From the cell containing the given text, extract its center point as (X, Y) coordinate. 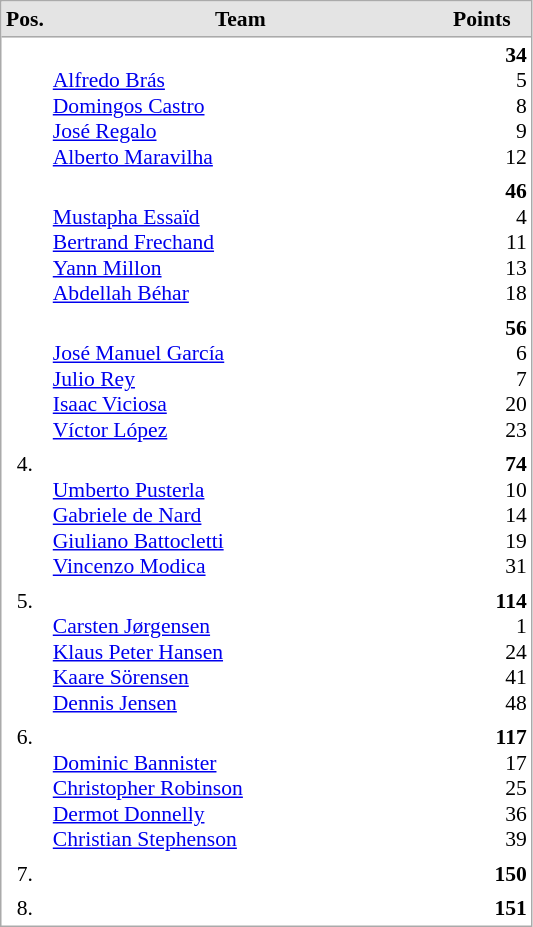
117 17 25 36 39 (482, 788)
7. (26, 873)
151 (482, 908)
Umberto Pusterla Gabriele de Nard Giuliano Battocletti Vincenzo Modica (240, 515)
114 1 24 41 48 (482, 652)
Carsten Jørgensen Klaus Peter Hansen Kaare Sörensen Dennis Jensen (240, 652)
74 10 14 19 31 (482, 515)
46 4 11 13 18 (482, 242)
150 (482, 873)
Team (240, 20)
Dominic Bannister Christopher Robinson Dermot Donnelly Christian Stephenson (240, 788)
Alfredo Brás Domingos Castro José Regalo Alberto Maravilha (240, 106)
Points (482, 20)
José Manuel García Julio Rey Isaac Viciosa Víctor López (240, 378)
5. (26, 652)
Mustapha Essaïd Bertrand Frechand Yann Millon Abdellah Béhar (240, 242)
Pos. (26, 20)
34 5 8 9 12 (482, 106)
4. (26, 515)
8. (26, 908)
56 6 7 20 23 (482, 378)
6. (26, 788)
